Scan for the cell matching the given text and deliver its [x, y] coordinate at center. 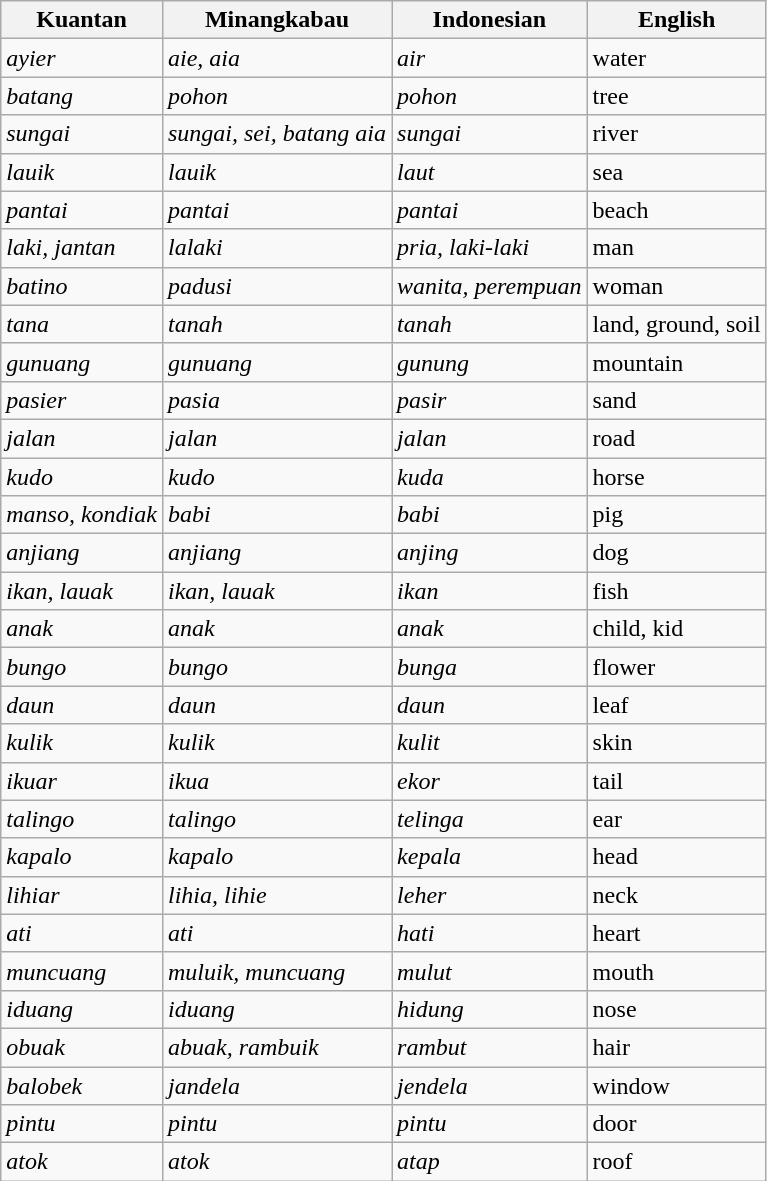
ekor [490, 781]
pasir [490, 400]
hati [490, 933]
sungai, sei, batang aia [276, 134]
flower [676, 667]
bunga [490, 667]
aie, aia [276, 58]
anjing [490, 553]
Kuantan [82, 20]
sand [676, 400]
hidung [490, 1009]
muluik, muncuang [276, 971]
nose [676, 1009]
gunung [490, 362]
leaf [676, 705]
road [676, 438]
muncuang [82, 971]
tail [676, 781]
lihiar [82, 895]
ayier [82, 58]
tana [82, 324]
window [676, 1085]
ikua [276, 781]
mouth [676, 971]
telinga [490, 819]
English [676, 20]
laki, jantan [82, 248]
leher [490, 895]
manso, kondiak [82, 515]
tree [676, 96]
balobek [82, 1085]
kepala [490, 857]
atap [490, 1162]
air [490, 58]
laut [490, 172]
pasia [276, 400]
abuak, rambuik [276, 1047]
land, ground, soil [676, 324]
jendela [490, 1085]
mulut [490, 971]
jandela [276, 1085]
child, kid [676, 629]
kulit [490, 743]
skin [676, 743]
river [676, 134]
dog [676, 553]
batino [82, 286]
kuda [490, 477]
lalaki [276, 248]
neck [676, 895]
sea [676, 172]
ikuar [82, 781]
door [676, 1124]
head [676, 857]
fish [676, 591]
water [676, 58]
pig [676, 515]
roof [676, 1162]
Indonesian [490, 20]
wanita, perempuan [490, 286]
beach [676, 210]
mountain [676, 362]
obuak [82, 1047]
padusi [276, 286]
woman [676, 286]
ear [676, 819]
man [676, 248]
heart [676, 933]
pria, laki-laki [490, 248]
pasier [82, 400]
lihia, lihie [276, 895]
batang [82, 96]
rambut [490, 1047]
Minangkabau [276, 20]
ikan [490, 591]
horse [676, 477]
hair [676, 1047]
